Scan for the cell matching the given text and deliver its (X, Y) coordinate at center. 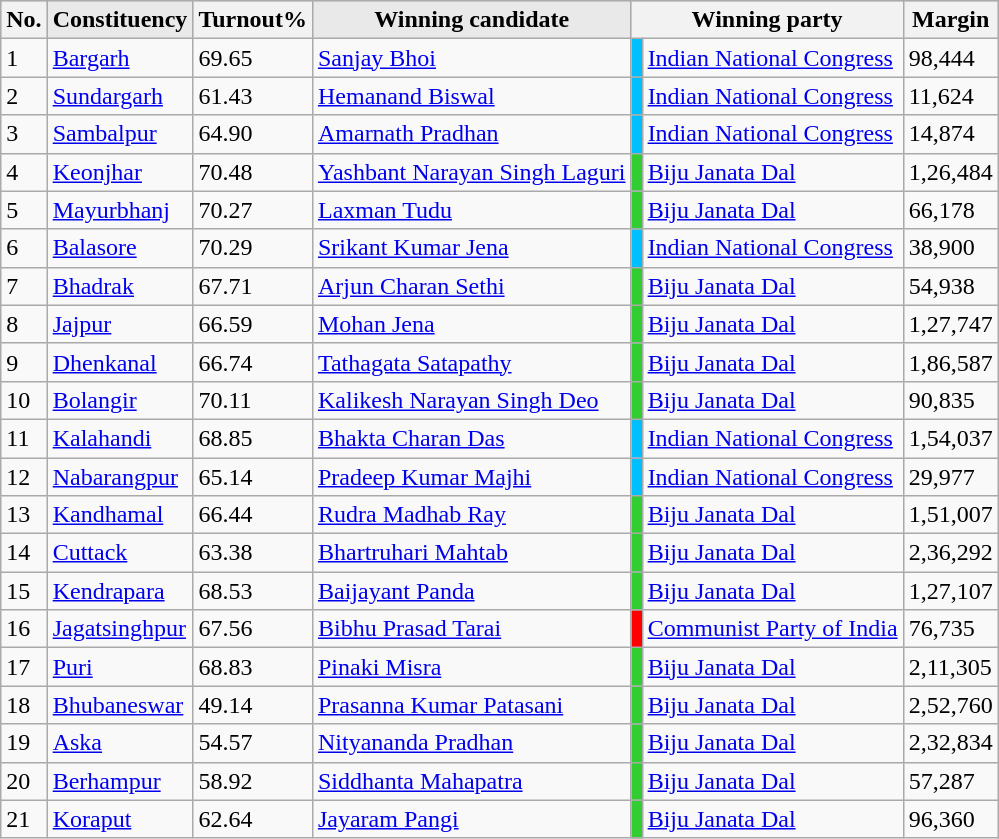
Bargarh (120, 58)
64.90 (253, 134)
Balasore (120, 248)
Amarnath Pradhan (472, 134)
Mohan Jena (472, 324)
67.56 (253, 629)
10 (24, 400)
Dhenkanal (120, 362)
54.57 (253, 743)
Kalikesh Narayan Singh Deo (472, 400)
70.27 (253, 210)
68.53 (253, 591)
Nityananda Pradhan (472, 743)
Sanjay Bhoi (472, 58)
58.92 (253, 781)
Sundargarh (120, 96)
Srikant Kumar Jena (472, 248)
11 (24, 438)
9 (24, 362)
66.44 (253, 515)
Tathagata Satapathy (472, 362)
14,874 (950, 134)
70.11 (253, 400)
20 (24, 781)
Baijayant Panda (472, 591)
Winning candidate (472, 20)
Jayaram Pangi (472, 819)
Cuttack (120, 553)
Koraput (120, 819)
2,11,305 (950, 667)
Mayurbhanj (120, 210)
21 (24, 819)
Pradeep Kumar Majhi (472, 477)
65.14 (253, 477)
57,287 (950, 781)
19 (24, 743)
No. (24, 20)
17 (24, 667)
Keonjhar (120, 172)
Puri (120, 667)
3 (24, 134)
2,52,760 (950, 705)
Nabarangpur (120, 477)
Laxman Tudu (472, 210)
Turnout% (253, 20)
1,27,107 (950, 591)
1,54,037 (950, 438)
1,51,007 (950, 515)
Winning party (767, 20)
15 (24, 591)
29,977 (950, 477)
90,835 (950, 400)
Rudra Madhab Ray (472, 515)
Kalahandi (120, 438)
Bibhu Prasad Tarai (472, 629)
Hemanand Biswal (472, 96)
2,36,292 (950, 553)
61.43 (253, 96)
1,27,747 (950, 324)
Siddhanta Mahapatra (472, 781)
Yashbant Narayan Singh Laguri (472, 172)
1,86,587 (950, 362)
2,32,834 (950, 743)
5 (24, 210)
Aska (120, 743)
76,735 (950, 629)
16 (24, 629)
Jajpur (120, 324)
Pinaki Misra (472, 667)
62.64 (253, 819)
11,624 (950, 96)
Kendrapara (120, 591)
66,178 (950, 210)
63.38 (253, 553)
Bhakta Charan Das (472, 438)
38,900 (950, 248)
70.48 (253, 172)
4 (24, 172)
Bhadrak (120, 286)
Bhartruhari Mahtab (472, 553)
6 (24, 248)
1,26,484 (950, 172)
69.65 (253, 58)
2 (24, 96)
96,360 (950, 819)
7 (24, 286)
Margin (950, 20)
68.83 (253, 667)
Communist Party of India (772, 629)
Berhampur (120, 781)
68.85 (253, 438)
13 (24, 515)
Bhubaneswar (120, 705)
14 (24, 553)
98,444 (950, 58)
66.74 (253, 362)
54,938 (950, 286)
12 (24, 477)
1 (24, 58)
49.14 (253, 705)
18 (24, 705)
70.29 (253, 248)
Constituency (120, 20)
66.59 (253, 324)
Kandhamal (120, 515)
Arjun Charan Sethi (472, 286)
Jagatsinghpur (120, 629)
Sambalpur (120, 134)
67.71 (253, 286)
8 (24, 324)
Bolangir (120, 400)
Prasanna Kumar Patasani (472, 705)
